Determine the [x, y] coordinate at the center of the cell enclosing the given text.  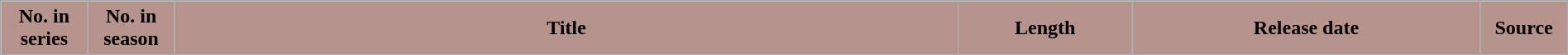
No. inseries [45, 28]
Source [1523, 28]
Length [1045, 28]
No. inseason [131, 28]
Release date [1307, 28]
Title [566, 28]
